Provide the [x, y] coordinate of the cell's center where the given text is located.  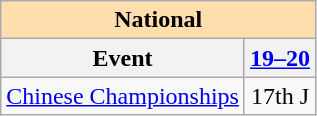
19–20 [280, 58]
17th J [280, 96]
Event [123, 58]
Chinese Championships [123, 96]
National [158, 20]
